Return the [x, y] coordinate for the center point of the cell that contains the specified text.  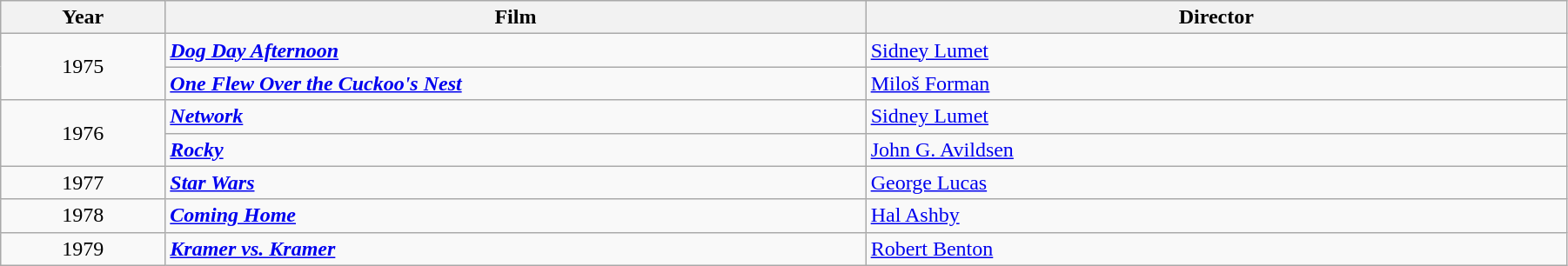
One Flew Over the Cuckoo's Nest [515, 83]
1975 [84, 67]
1977 [84, 183]
Director [1216, 17]
Rocky [515, 150]
Coming Home [515, 216]
Dog Day Afternoon [515, 50]
1978 [84, 216]
Network [515, 116]
George Lucas [1216, 183]
Robert Benton [1216, 249]
Year [84, 17]
Miloš Forman [1216, 83]
1979 [84, 249]
Film [515, 17]
Kramer vs. Kramer [515, 249]
Hal Ashby [1216, 216]
1976 [84, 133]
Star Wars [515, 183]
John G. Avildsen [1216, 150]
